Return [x, y] of the center of cell containing provided text 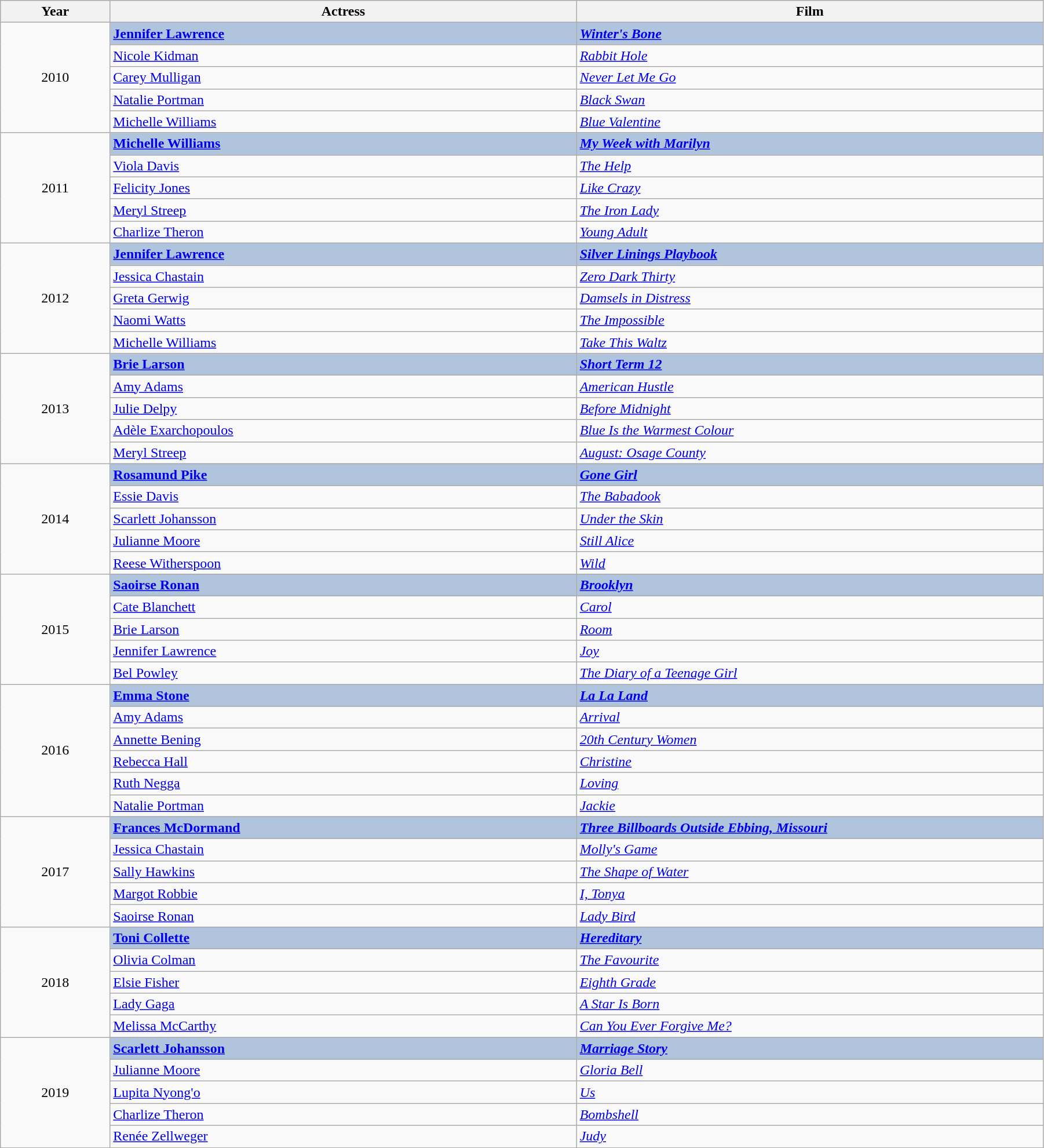
The Diary of a Teenage Girl [810, 673]
Marriage Story [810, 1048]
Julie Delpy [343, 409]
Rebecca Hall [343, 761]
Young Adult [810, 232]
Cate Blanchett [343, 607]
American Hustle [810, 387]
Loving [810, 783]
2011 [56, 188]
Renée Zellweger [343, 1136]
Melissa McCarthy [343, 1026]
Reese Witherspoon [343, 563]
Essie Davis [343, 497]
Olivia Colman [343, 960]
Black Swan [810, 100]
Emma Stone [343, 695]
Felicity Jones [343, 188]
Viola Davis [343, 166]
Arrival [810, 717]
The Help [810, 166]
Wild [810, 563]
Before Midnight [810, 409]
My Week with Marilyn [810, 144]
I, Tonya [810, 894]
Film [810, 12]
Never Let Me Go [810, 78]
Elsie Fisher [343, 982]
Eighth Grade [810, 982]
Molly's Game [810, 850]
Gloria Bell [810, 1070]
Joy [810, 651]
Bel Powley [343, 673]
Toni Collette [343, 938]
2010 [56, 78]
Lady Gaga [343, 1004]
20th Century Women [810, 739]
August: Osage County [810, 453]
2015 [56, 629]
Rosamund Pike [343, 475]
Lady Bird [810, 916]
Carey Mulligan [343, 78]
2012 [56, 298]
Blue Is the Warmest Colour [810, 431]
Frances McDormand [343, 828]
2014 [56, 519]
Naomi Watts [343, 320]
Brooklyn [810, 585]
2019 [56, 1092]
Actress [343, 12]
2017 [56, 872]
Judy [810, 1136]
Short Term 12 [810, 365]
Annette Bening [343, 739]
The Babadook [810, 497]
Take This Waltz [810, 342]
Lupita Nyong'o [343, 1092]
Bombshell [810, 1114]
Blue Valentine [810, 122]
Margot Robbie [343, 894]
2018 [56, 982]
Carol [810, 607]
Nicole Kidman [343, 56]
Three Billboards Outside Ebbing, Missouri [810, 828]
Room [810, 629]
The Favourite [810, 960]
Rabbit Hole [810, 56]
Year [56, 12]
Like Crazy [810, 188]
Gone Girl [810, 475]
The Impossible [810, 320]
The Iron Lady [810, 210]
La La Land [810, 695]
The Shape of Water [810, 872]
Jackie [810, 806]
Winter's Bone [810, 34]
Us [810, 1092]
Christine [810, 761]
Still Alice [810, 541]
2013 [56, 409]
Greta Gerwig [343, 298]
Silver Linings Playbook [810, 254]
Under the Skin [810, 519]
Ruth Negga [343, 783]
2016 [56, 750]
Damsels in Distress [810, 298]
A Star Is Born [810, 1004]
Hereditary [810, 938]
Adèle Exarchopoulos [343, 431]
Can You Ever Forgive Me? [810, 1026]
Zero Dark Thirty [810, 276]
Sally Hawkins [343, 872]
